Output the [x, y] coordinate of the center of the cell containing the given text.  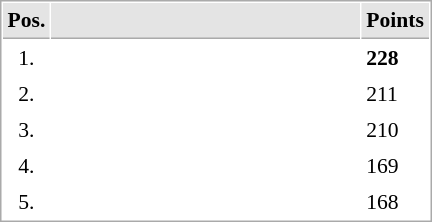
228 [396, 57]
5. [26, 201]
168 [396, 201]
2. [26, 93]
3. [26, 129]
169 [396, 165]
211 [396, 93]
210 [396, 129]
Points [396, 21]
1. [26, 57]
4. [26, 165]
Pos. [26, 21]
